Capture the cell that displays the provided text and extract its (X, Y) central coordinate. 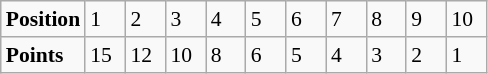
9 (426, 19)
12 (145, 55)
15 (105, 55)
Points (43, 55)
7 (346, 19)
Position (43, 19)
